Return (X, Y) of the center of cell containing provided text 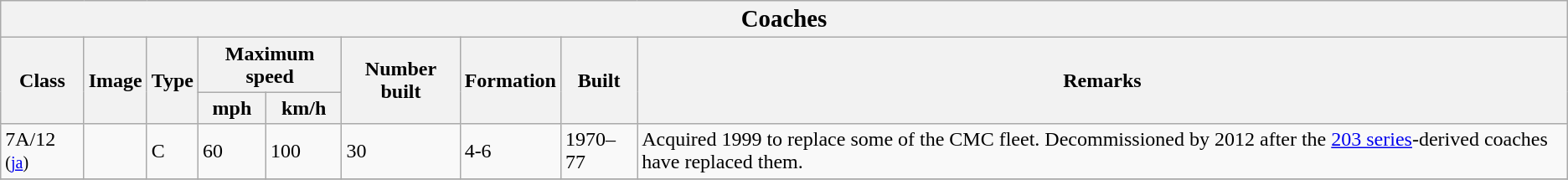
C (173, 151)
Class (42, 80)
Remarks (1102, 80)
Type (173, 80)
mph (231, 108)
Built (598, 80)
km/h (303, 108)
100 (303, 151)
Number built (400, 80)
Formation (510, 80)
30 (400, 151)
Maximum speed (270, 65)
1970–77 (598, 151)
Acquired 1999 to replace some of the CMC fleet. Decommissioned by 2012 after the 203 series-derived coaches have replaced them. (1102, 151)
Image (116, 80)
7A/12 (ja) (42, 151)
4-6 (510, 151)
60 (231, 151)
Coaches (784, 19)
